Capture the cell that displays the provided text and extract its [x, y] central coordinate. 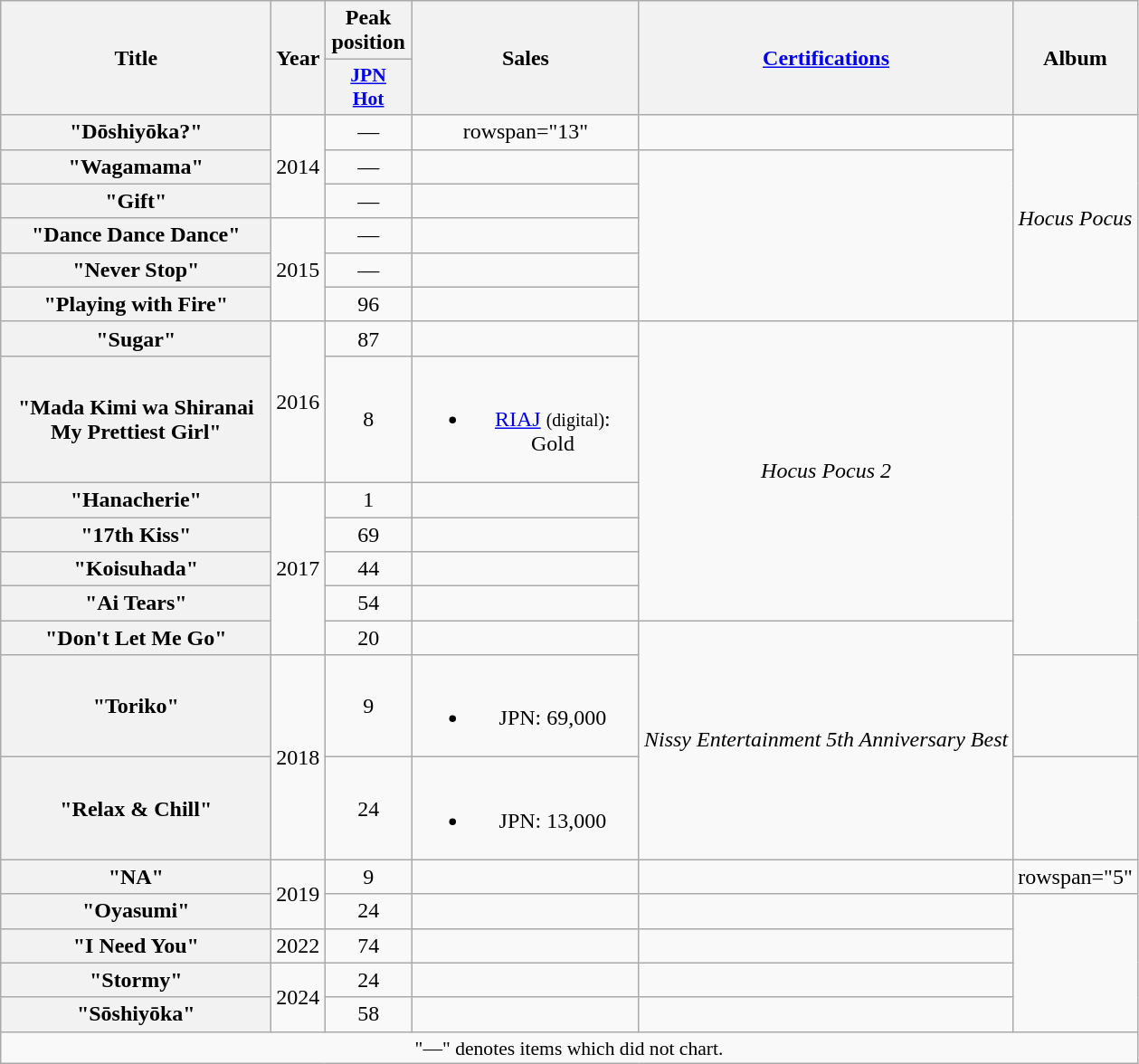
2018 [299, 757]
JPN: 69,000 [525, 706]
Certifications [825, 58]
2019 [299, 894]
"NA" [136, 877]
Album [1076, 58]
"Hanacherie" [136, 499]
"Sugar" [136, 338]
"Dōshiyōka?" [136, 132]
Year [299, 58]
87 [369, 338]
"17th Kiss" [136, 535]
Hocus Pocus 2 [825, 470]
"Wagamama" [136, 166]
JPN: 13,000 [525, 809]
"Relax & Chill" [136, 809]
Nissy Entertainment 5th Anniversary Best [825, 740]
"I Need You" [136, 945]
Sales [525, 58]
8 [369, 419]
2014 [299, 166]
"Playing with Fire" [136, 304]
44 [369, 569]
"Gift" [136, 201]
74 [369, 945]
2016 [299, 402]
JPNHot [369, 87]
"Never Stop" [136, 270]
"Dance Dance Dance" [136, 235]
69 [369, 535]
2024 [299, 997]
96 [369, 304]
rowspan="5" [1076, 877]
Peak position [369, 31]
Hocus Pocus [1076, 218]
2022 [299, 945]
"Ai Tears" [136, 603]
"Sōshiyōka" [136, 1014]
"Koisuhada" [136, 569]
"Stormy" [136, 980]
58 [369, 1014]
"Don't Let Me Go" [136, 638]
"Toriko" [136, 706]
"Mada Kimi wa Shiranai My Prettiest Girl" [136, 419]
20 [369, 638]
2015 [299, 270]
"—" denotes items which did not chart. [569, 1048]
rowspan="13" [525, 132]
2017 [299, 568]
Title [136, 58]
"Oyasumi" [136, 911]
RIAJ (digital): Gold [525, 419]
54 [369, 603]
1 [369, 499]
